Extract the [x, y] coordinate from the center of the cell holding the provided text.  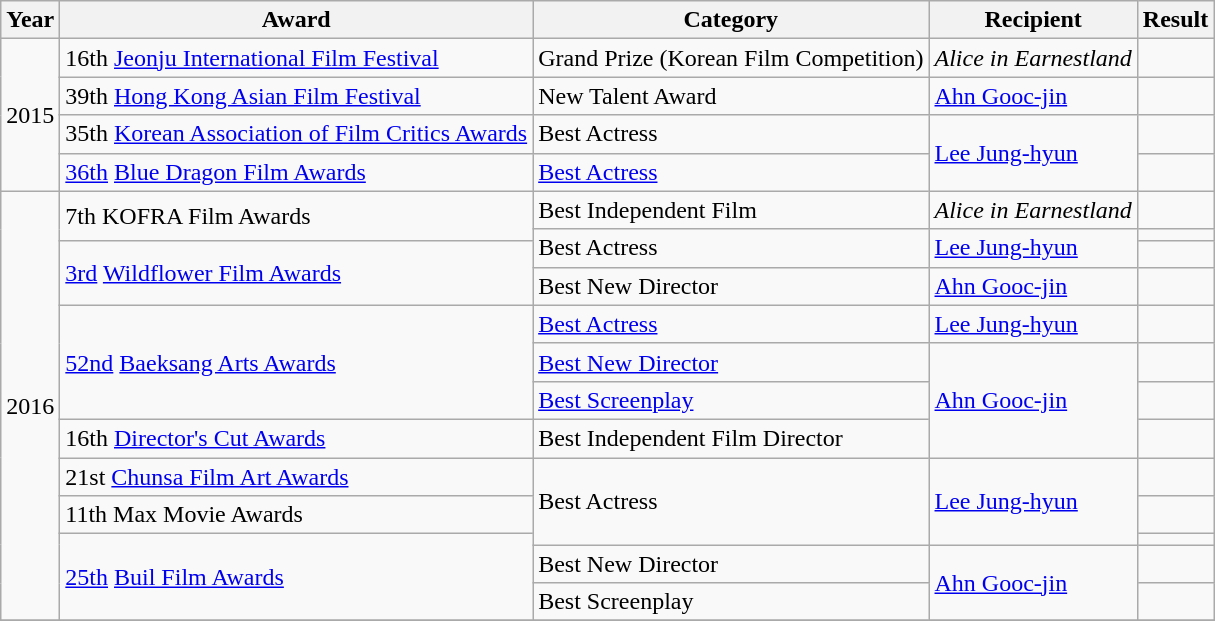
Best Independent Film Director [731, 438]
52nd Baeksang Arts Awards [296, 362]
Best Independent Film [731, 210]
2016 [30, 406]
7th KOFRA Film Awards [296, 216]
16th Director's Cut Awards [296, 438]
Award [296, 20]
35th Korean Association of Film Critics Awards [296, 134]
Category [731, 20]
11th Max Movie Awards [296, 515]
25th Buil Film Awards [296, 578]
Result [1175, 20]
39th Hong Kong Asian Film Festival [296, 96]
Recipient [1033, 20]
New Talent Award [731, 96]
36th Blue Dragon Film Awards [296, 172]
16th Jeonju International Film Festival [296, 58]
Grand Prize (Korean Film Competition) [731, 58]
3rd Wildflower Film Awards [296, 272]
21st Chunsa Film Art Awards [296, 477]
2015 [30, 115]
Year [30, 20]
